Capture the cell that displays the provided text and extract its (x, y) central coordinate. 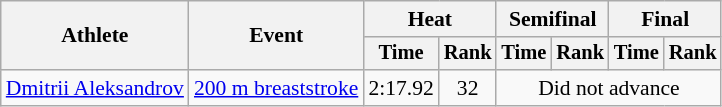
32 (468, 88)
Dmitrii Aleksandrov (95, 88)
2:17.92 (400, 88)
Semifinal (552, 19)
Athlete (95, 36)
Event (276, 36)
Final (665, 19)
Heat (430, 19)
200 m breaststroke (276, 88)
Did not advance (608, 88)
